Capture the cell that displays the provided text and extract its (X, Y) central coordinate. 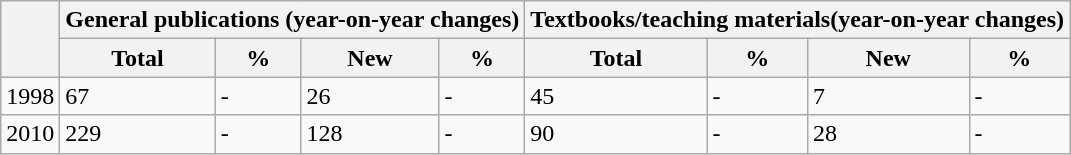
2010 (30, 134)
26 (370, 96)
90 (616, 134)
7 (888, 96)
1998 (30, 96)
229 (138, 134)
Textbooks/teaching materials(year-on-year changes) (798, 20)
General publications (year-on-year changes) (292, 20)
67 (138, 96)
128 (370, 134)
28 (888, 134)
45 (616, 96)
